Search for the cell housing the specified text and yield its [X, Y] center coordinate. 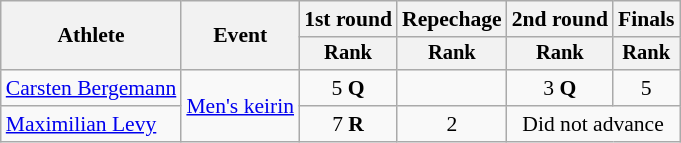
Repechage [452, 19]
Athlete [92, 36]
2nd round [560, 19]
2 [452, 124]
5 Q [348, 88]
Did not advance [594, 124]
Event [240, 36]
Maximilian Levy [92, 124]
Men's keirin [240, 106]
5 [646, 88]
1st round [348, 19]
Carsten Bergemann [92, 88]
7 R [348, 124]
3 Q [560, 88]
Finals [646, 19]
